Scan for the cell matching the given text and deliver its (x, y) coordinate at center. 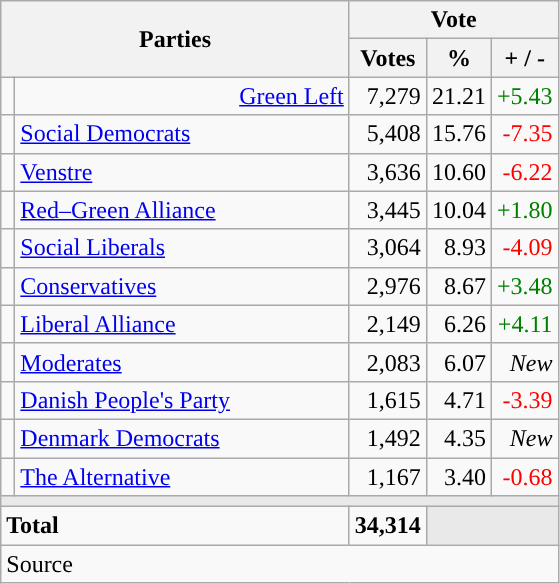
Danish People's Party (182, 400)
1,615 (388, 400)
+4.11 (524, 324)
Social Liberals (182, 248)
-0.68 (524, 477)
3,445 (388, 210)
10.60 (458, 172)
3.40 (458, 477)
15.76 (458, 134)
Green Left (182, 96)
5,408 (388, 134)
Parties (176, 39)
Source (280, 564)
Social Democrats (182, 134)
Denmark Democrats (182, 438)
+1.80 (524, 210)
3,636 (388, 172)
The Alternative (182, 477)
2,149 (388, 324)
2,083 (388, 362)
1,167 (388, 477)
34,314 (388, 526)
+5.43 (524, 96)
-6.22 (524, 172)
7,279 (388, 96)
Red–Green Alliance (182, 210)
21.21 (458, 96)
-4.09 (524, 248)
3,064 (388, 248)
6.26 (458, 324)
% (458, 58)
Votes (388, 58)
+ / - (524, 58)
8.93 (458, 248)
Total (176, 526)
1,492 (388, 438)
Liberal Alliance (182, 324)
4.71 (458, 400)
6.07 (458, 362)
+3.48 (524, 286)
2,976 (388, 286)
Conservatives (182, 286)
-7.35 (524, 134)
Venstre (182, 172)
4.35 (458, 438)
8.67 (458, 286)
-3.39 (524, 400)
Moderates (182, 362)
10.04 (458, 210)
Vote (454, 20)
